Determine the (X, Y) coordinate at the center of the cell enclosing the given text.  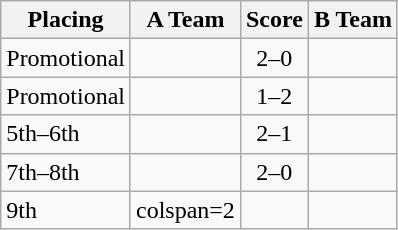
B Team (352, 20)
9th (66, 210)
colspan=2 (185, 210)
A Team (185, 20)
Score (274, 20)
Placing (66, 20)
7th–8th (66, 172)
2–1 (274, 134)
1–2 (274, 96)
5th–6th (66, 134)
